Output the [x, y] coordinate of the center of the cell containing the given text.  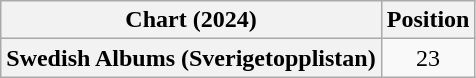
Chart (2024) [191, 20]
Swedish Albums (Sverigetopplistan) [191, 58]
23 [428, 58]
Position [428, 20]
